Find where the given text appears and provide that cell's center as [X, Y] coordinate. 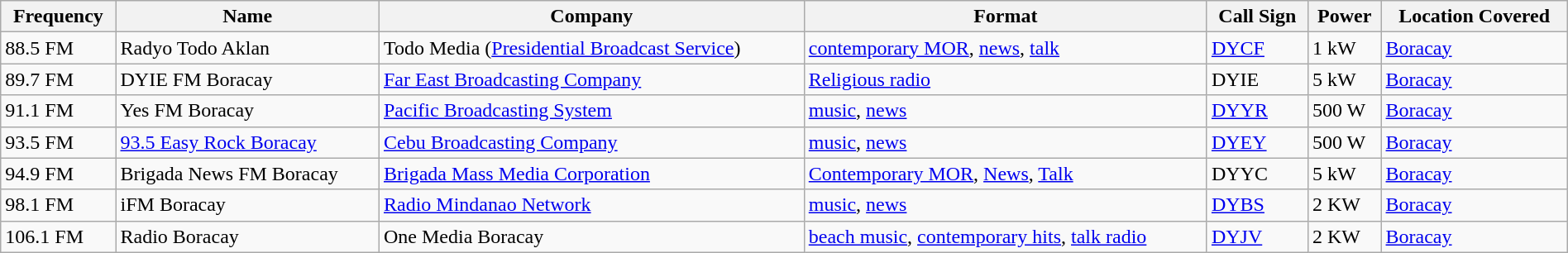
89.7 FM [58, 79]
DYYC [1257, 174]
DYEY [1257, 142]
94.9 FM [58, 174]
Company [591, 17]
1 kW [1345, 48]
98.1 FM [58, 205]
Frequency [58, 17]
Religious radio [1006, 79]
beach music, contemporary hits, talk radio [1006, 236]
88.5 FM [58, 48]
Todo Media (Presidential Broadcast Service) [591, 48]
contemporary MOR, news, talk [1006, 48]
DYBS [1257, 205]
Yes FM Boracay [247, 111]
iFM Boracay [247, 205]
Pacific Broadcasting System [591, 111]
One Media Boracay [591, 236]
Far East Broadcasting Company [591, 79]
Brigada Mass Media Corporation [591, 174]
91.1 FM [58, 111]
Contemporary MOR, News, Talk [1006, 174]
Format [1006, 17]
93.5 FM [58, 142]
Location Covered [1474, 17]
Brigada News FM Boracay [247, 174]
Call Sign [1257, 17]
Power [1345, 17]
93.5 Easy Rock Boracay [247, 142]
Cebu Broadcasting Company [591, 142]
Radyo Todo Aklan [247, 48]
DYCF [1257, 48]
DYIE FM Boracay [247, 79]
DYIE [1257, 79]
DYJV [1257, 236]
DYYR [1257, 111]
106.1 FM [58, 236]
Radio Mindanao Network [591, 205]
Radio Boracay [247, 236]
Name [247, 17]
